Search for the cell housing the specified text and yield its (x, y) center coordinate. 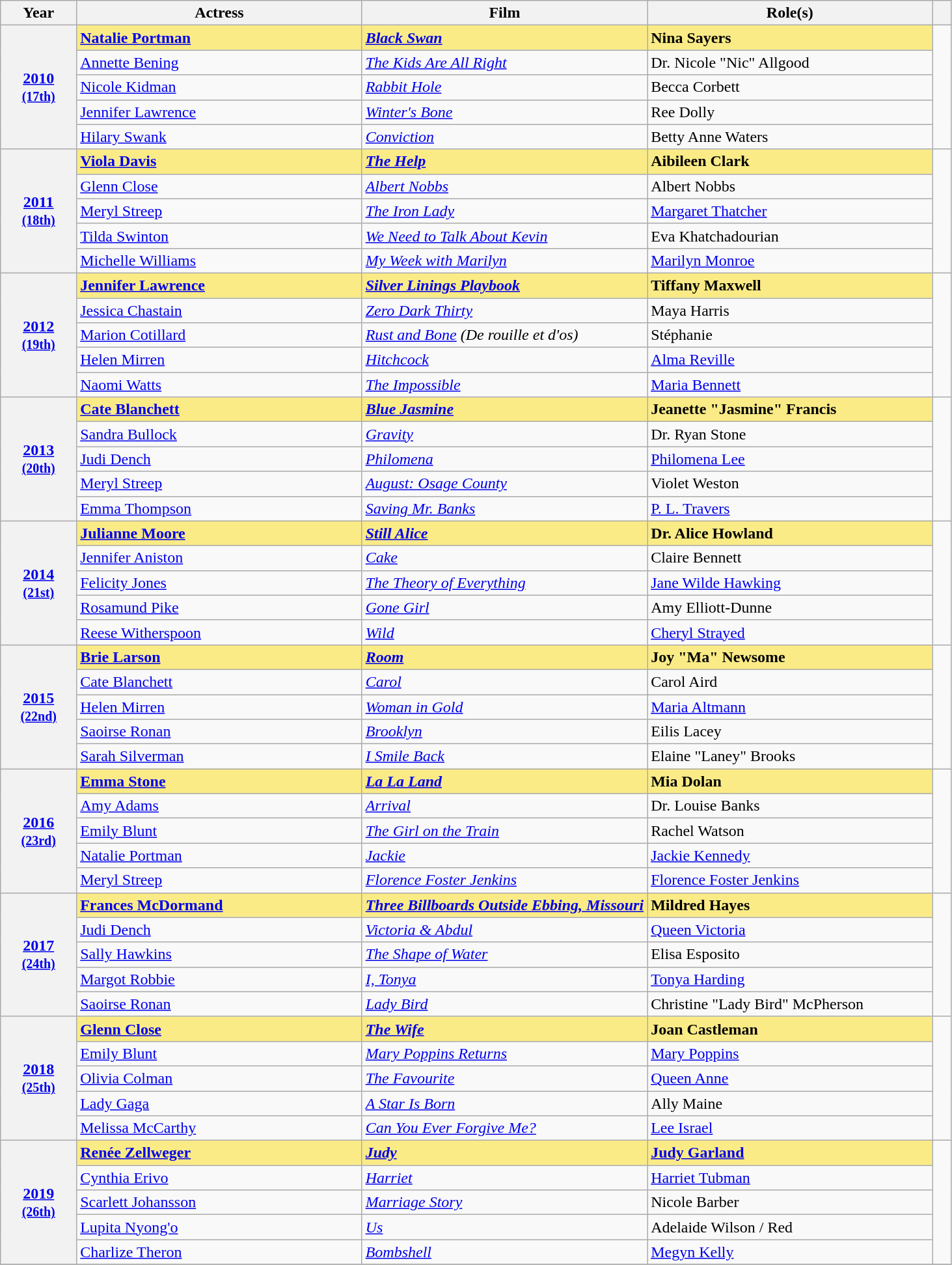
2017(24th) (39, 954)
Lady Bird (504, 1004)
Judy (504, 1153)
Eilis Lacey (790, 732)
Sandra Bullock (219, 434)
Tilda Swinton (219, 236)
Marriage Story (504, 1202)
Stéphanie (790, 335)
Zero Dark Thirty (504, 311)
Queen Anne (790, 1078)
Film (504, 13)
Reese Witherspoon (219, 632)
Judy Garland (790, 1153)
2015(22nd) (39, 706)
Us (504, 1227)
Rosamund Pike (219, 607)
The Favourite (504, 1078)
Renée Zellweger (219, 1153)
Hilary Swank (219, 137)
Tonya Harding (790, 979)
Rust and Bone (De rouille et d'os) (504, 335)
Jackie (504, 855)
2010(17th) (39, 87)
Alma Reville (790, 360)
2018(25th) (39, 1078)
My Week with Marilyn (504, 260)
2019(26th) (39, 1202)
Charlize Theron (219, 1252)
Margot Robbie (219, 979)
Amy Adams (219, 806)
Queen Victoria (790, 930)
Mary Poppins Returns (504, 1053)
La La Land (504, 781)
2012(19th) (39, 335)
Woman in Gold (504, 706)
Margaret Thatcher (790, 211)
Ree Dolly (790, 112)
Black Swan (504, 38)
Sarah Silverman (219, 757)
Maria Altmann (790, 706)
Violet Weston (790, 484)
Becca Corbett (790, 87)
Maya Harris (790, 311)
I Smile Back (504, 757)
Jeanette "Jasmine" Francis (790, 410)
Adelaide Wilson / Red (790, 1227)
Cynthia Erivo (219, 1178)
Hitchcock (504, 360)
P. L. Travers (790, 508)
Maria Bennett (790, 385)
Marion Cotillard (219, 335)
Viola Davis (219, 161)
Brooklyn (504, 732)
Tiffany Maxwell (790, 285)
Frances McDormand (219, 905)
A Star Is Born (504, 1104)
Cake (504, 558)
The Girl on the Train (504, 831)
Joan Castleman (790, 1029)
Elaine "Laney" Brooks (790, 757)
Rachel Watson (790, 831)
Arrival (504, 806)
Mildred Hayes (790, 905)
Jessica Chastain (219, 311)
Dr. Alice Howland (790, 533)
Lee Israel (790, 1128)
Victoria & Abdul (504, 930)
Gone Girl (504, 607)
Melissa McCarthy (219, 1128)
Conviction (504, 137)
Wild (504, 632)
The Kids Are All Right (504, 63)
Felicity Jones (219, 583)
Philomena Lee (790, 459)
Megyn Kelly (790, 1252)
Naomi Watts (219, 385)
Dr. Nicole "Nic" Allgood (790, 63)
2013(20th) (39, 459)
Amy Elliott-Dunne (790, 607)
Emma Stone (219, 781)
Marilyn Monroe (790, 260)
Brie Larson (219, 657)
Emma Thompson (219, 508)
Lupita Nyong'o (219, 1227)
Ally Maine (790, 1104)
Blue Jasmine (504, 410)
Annette Bening (219, 63)
Nicole Barber (790, 1202)
Mia Dolan (790, 781)
Philomena (504, 459)
Three Billboards Outside Ebbing, Missouri (504, 905)
We Need to Talk About Kevin (504, 236)
Silver Linings Playbook (504, 285)
Claire Bennett (790, 558)
Dr. Louise Banks (790, 806)
Betty Anne Waters (790, 137)
Nina Sayers (790, 38)
Sally Hawkins (219, 954)
The Iron Lady (504, 211)
Bombshell (504, 1252)
The Shape of Water (504, 954)
Year (39, 13)
The Impossible (504, 385)
Dr. Ryan Stone (790, 434)
Aibileen Clark (790, 161)
Lady Gaga (219, 1104)
The Theory of Everything (504, 583)
Actress (219, 13)
Winter's Bone (504, 112)
Elisa Esposito (790, 954)
Christine "Lady Bird" McPherson (790, 1004)
August: Osage County (504, 484)
Michelle Williams (219, 260)
Saving Mr. Banks (504, 508)
Harriet (504, 1178)
Jane Wilde Hawking (790, 583)
Olivia Colman (219, 1078)
Jackie Kennedy (790, 855)
Joy "Ma" Newsome (790, 657)
Eva Khatchadourian (790, 236)
The Wife (504, 1029)
Cheryl Strayed (790, 632)
Rabbit Hole (504, 87)
Scarlett Johansson (219, 1202)
Mary Poppins (790, 1053)
Can You Ever Forgive Me? (504, 1128)
Julianne Moore (219, 533)
Harriet Tubman (790, 1178)
Carol (504, 682)
Carol Aird (790, 682)
Gravity (504, 434)
Room (504, 657)
Nicole Kidman (219, 87)
2016(23rd) (39, 831)
Jennifer Aniston (219, 558)
2011(18th) (39, 211)
I, Tonya (504, 979)
The Help (504, 161)
Role(s) (790, 13)
Still Alice (504, 533)
2014(21st) (39, 583)
